Return the [x, y] coordinate for the center point of the cell that contains the specified text.  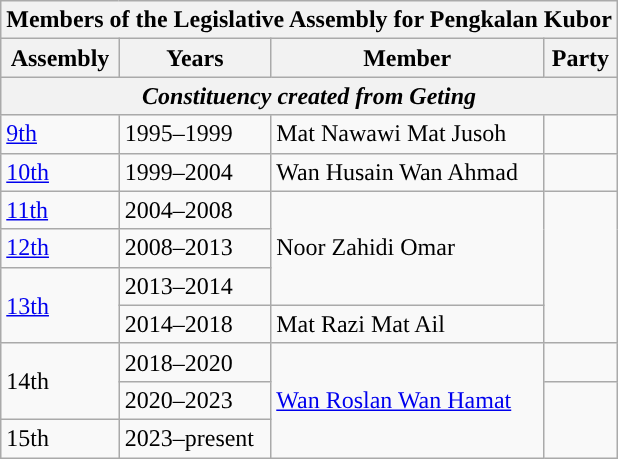
Mat Razi Mat Ail [408, 324]
13th [60, 305]
Noor Zahidi Omar [408, 248]
11th [60, 210]
Wan Roslan Wan Hamat [408, 400]
2023–present [195, 438]
1999–2004 [195, 172]
12th [60, 248]
Years [195, 58]
2020–2023 [195, 400]
2004–2008 [195, 210]
2013–2014 [195, 286]
2018–2020 [195, 362]
14th [60, 381]
Members of the Legislative Assembly for Pengkalan Kubor [310, 20]
2008–2013 [195, 248]
Mat Nawawi Mat Jusoh [408, 134]
Constituency created from Geting [310, 96]
Member [408, 58]
Assembly [60, 58]
2014–2018 [195, 324]
1995–1999 [195, 134]
15th [60, 438]
10th [60, 172]
Wan Husain Wan Ahmad [408, 172]
Party [581, 58]
9th [60, 134]
